Return the (x, y) coordinate for the center point of the cell that contains the specified text.  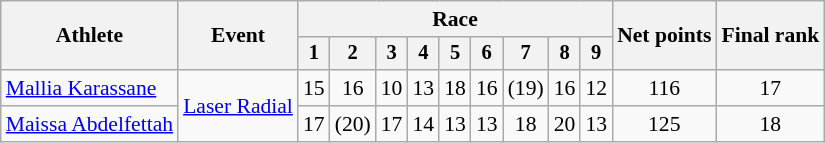
8 (565, 54)
12 (596, 88)
(19) (526, 88)
Athlete (90, 36)
7 (526, 54)
4 (423, 54)
Net points (664, 36)
15 (314, 88)
20 (565, 124)
9 (596, 54)
Event (238, 36)
(20) (353, 124)
Race (455, 19)
Mallia Karassane (90, 88)
Maissa Abdelfettah (90, 124)
3 (392, 54)
5 (455, 54)
125 (664, 124)
Laser Radial (238, 106)
116 (664, 88)
10 (392, 88)
14 (423, 124)
6 (487, 54)
Final rank (770, 36)
1 (314, 54)
2 (353, 54)
